Capture the cell that displays the provided text and extract its [x, y] central coordinate. 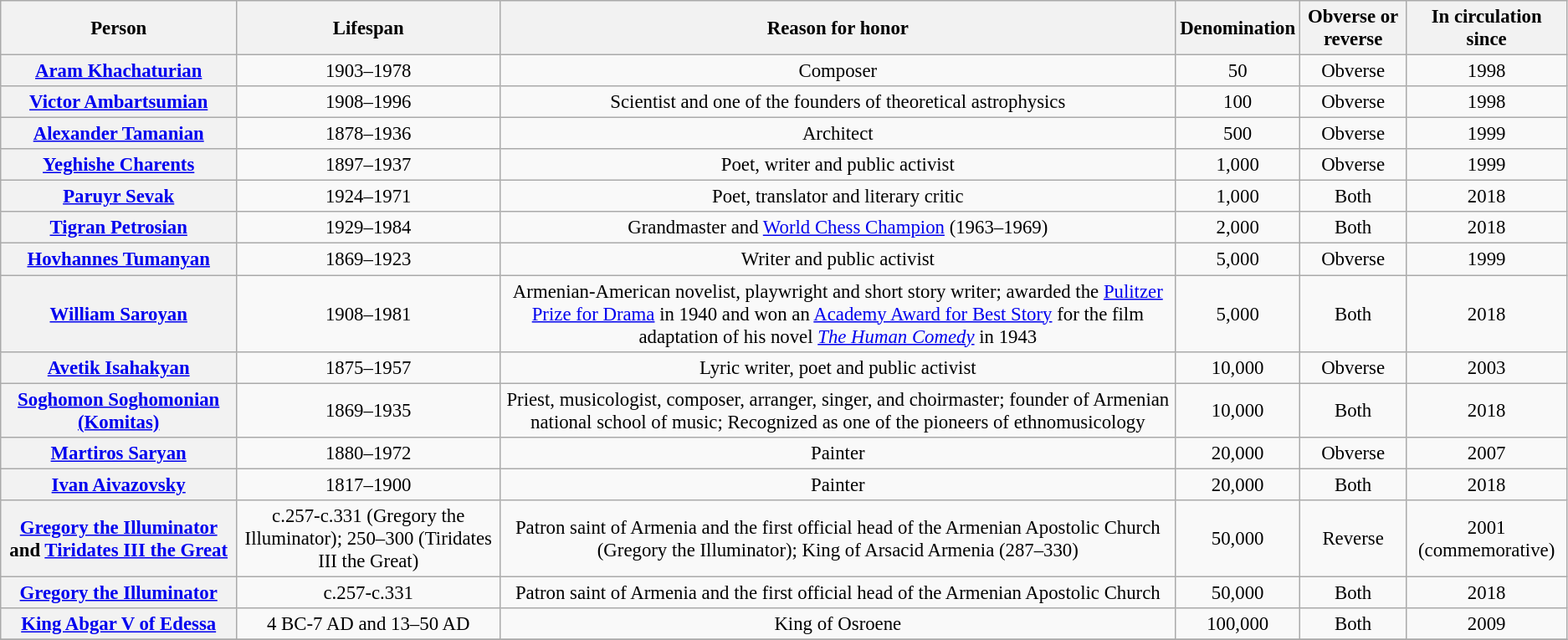
Soghomon Soghomonian (Komitas) [119, 410]
Patron saint of Armenia and the first official head of the Armenian Apostolic Church (Gregory the Illuminator); King of Arsacid Armenia (287–330) [838, 539]
Alexander Tamanian [119, 134]
William Saroyan [119, 314]
Lifespan [368, 28]
Reason for honor [838, 28]
1929–1984 [368, 228]
1903–1978 [368, 71]
Paruyr Sevak [119, 197]
1897–1937 [368, 165]
Person [119, 28]
Lyric writer, poet and public activist [838, 367]
2009 [1487, 624]
1924–1971 [368, 197]
100 [1238, 102]
King of Osroene [838, 624]
Grandmaster and World Chess Champion (1963–1969) [838, 228]
Avetik Isahakyan [119, 367]
2007 [1487, 453]
Reverse [1352, 539]
Poet, writer and public activist [838, 165]
Poet, translator and literary critic [838, 197]
1908–1996 [368, 102]
50 [1238, 71]
Aram Khachaturian [119, 71]
Tigran Petrosian [119, 228]
King Abgar V of Edessa [119, 624]
c.257-c.331 (Gregory the Illuminator); 250–300 (Tiridates III the Great) [368, 539]
Victor Ambartsumian [119, 102]
In circulation since [1487, 28]
1869–1935 [368, 410]
Ivan Aivazovsky [119, 484]
Scientist and one of the founders of theoretical astrophysics [838, 102]
1908–1981 [368, 314]
Denomination [1238, 28]
c.257-c.331 [368, 592]
4 BC-7 AD and 13–50 AD [368, 624]
1817–1900 [368, 484]
Writer and public activist [838, 259]
Martiros Saryan [119, 453]
Gregory the Illuminator [119, 592]
2003 [1487, 367]
1875–1957 [368, 367]
100,000 [1238, 624]
Architect [838, 134]
500 [1238, 134]
Yeghishe Charents [119, 165]
Gregory the Illuminator and Tiridates III the Great [119, 539]
1878–1936 [368, 134]
1869–1923 [368, 259]
2001 (commemorative) [1487, 539]
2,000 [1238, 228]
Obverse or reverse [1352, 28]
Composer [838, 71]
Patron saint of Armenia and the first official head of the Armenian Apostolic Church [838, 592]
Hovhannes Tumanyan [119, 259]
1880–1972 [368, 453]
